Search for the cell housing the specified text and yield its (x, y) center coordinate. 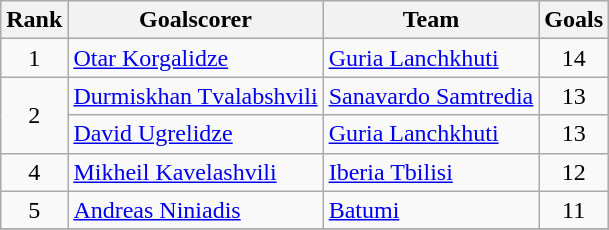
David Ugrelidze (196, 134)
11 (574, 210)
Otar Korgalidze (196, 58)
1 (34, 58)
12 (574, 172)
Batumi (431, 210)
Goalscorer (196, 20)
Sanavardo Samtredia (431, 96)
5 (34, 210)
Durmiskhan Tvalabshvili (196, 96)
Mikheil Kavelashvili (196, 172)
2 (34, 115)
14 (574, 58)
Andreas Niniadis (196, 210)
Iberia Tbilisi (431, 172)
4 (34, 172)
Rank (34, 20)
Team (431, 20)
Goals (574, 20)
